Detect which cell encompasses the target text, then output its [X, Y] center coordinate. 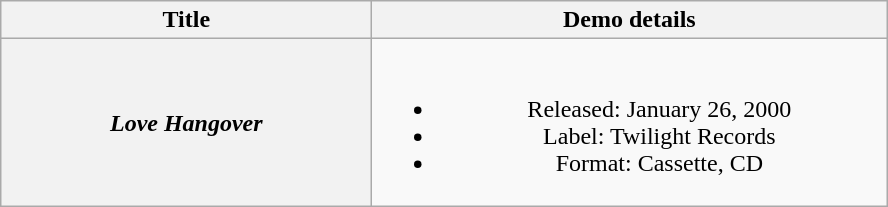
Love Hangover [186, 122]
Demo details [630, 20]
Released: January 26, 2000Label: Twilight RecordsFormat: Cassette, CD [630, 122]
Title [186, 20]
